Determine the [X, Y] coordinate at the center of the cell enclosing the given text.  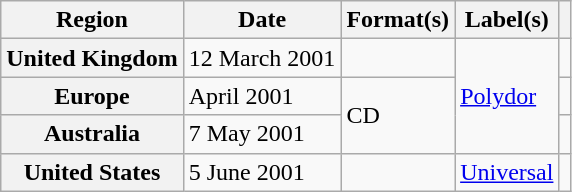
Europe [92, 96]
United States [92, 172]
Label(s) [507, 20]
United Kingdom [92, 58]
Australia [92, 134]
12 March 2001 [262, 58]
5 June 2001 [262, 172]
Region [92, 20]
7 May 2001 [262, 134]
CD [398, 115]
Format(s) [398, 20]
Date [262, 20]
April 2001 [262, 96]
Universal [507, 172]
Polydor [507, 96]
